Locate the cell with the specified text and output its [x, y] center coordinate. 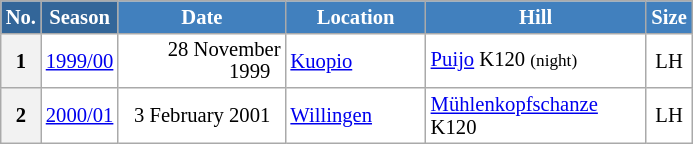
1 [21, 60]
Season [80, 16]
Location [355, 16]
2000/01 [80, 116]
Kuopio [355, 60]
2 [21, 116]
No. [21, 16]
Puijo K120 (night) [536, 60]
Hill [536, 16]
28 November 1999 [202, 60]
Size [668, 16]
1999/00 [80, 60]
Date [202, 16]
Mühlenkopfschanze K120 [536, 116]
3 February 2001 [202, 116]
Willingen [355, 116]
